Find where the given text appears and provide that cell's center as (x, y) coordinate. 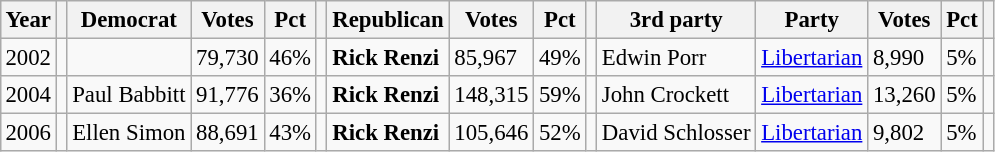
Republican (388, 20)
3rd party (676, 20)
46% (290, 57)
88,691 (228, 133)
43% (290, 133)
9,802 (904, 133)
79,730 (228, 57)
John Crockett (676, 95)
Party (812, 20)
2004 (28, 95)
David Schlosser (676, 133)
36% (290, 95)
85,967 (492, 57)
Democrat (129, 20)
2006 (28, 133)
91,776 (228, 95)
148,315 (492, 95)
52% (560, 133)
105,646 (492, 133)
Paul Babbitt (129, 95)
Year (28, 20)
Ellen Simon (129, 133)
49% (560, 57)
2002 (28, 57)
Edwin Porr (676, 57)
13,260 (904, 95)
59% (560, 95)
8,990 (904, 57)
